Search for the cell housing the specified text and yield its [x, y] center coordinate. 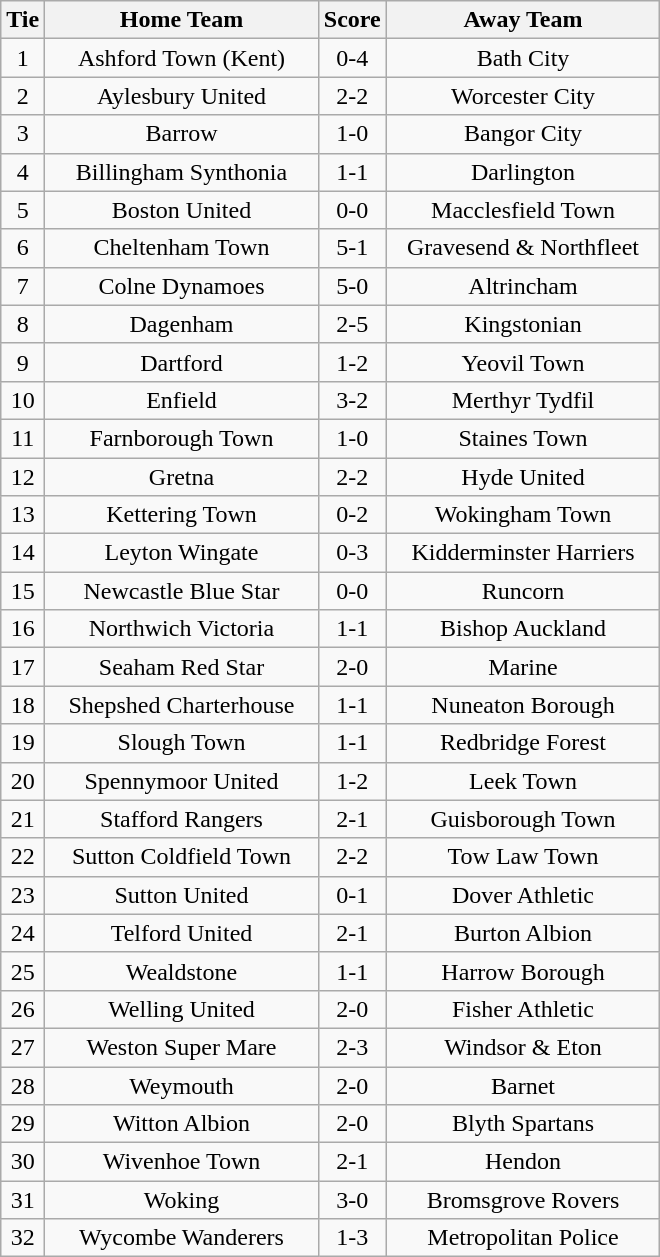
0-1 [352, 895]
3-2 [352, 400]
24 [23, 933]
Windsor & Eton [523, 1047]
Tow Law Town [523, 857]
Leyton Wingate [182, 553]
Tie [23, 20]
0-3 [352, 553]
Colne Dynamoes [182, 286]
Darlington [523, 172]
Kettering Town [182, 515]
32 [23, 1238]
Hendon [523, 1162]
22 [23, 857]
Ashford Town (Kent) [182, 58]
Welling United [182, 1009]
Bishop Auckland [523, 629]
Blyth Spartans [523, 1124]
Leek Town [523, 781]
12 [23, 477]
Fisher Athletic [523, 1009]
Merthyr Tydfil [523, 400]
1 [23, 58]
21 [23, 819]
2-3 [352, 1047]
25 [23, 971]
30 [23, 1162]
3-0 [352, 1200]
Worcester City [523, 96]
Redbridge Forest [523, 743]
Cheltenham Town [182, 248]
Aylesbury United [182, 96]
Gretna [182, 477]
Yeovil Town [523, 362]
Gravesend & Northfleet [523, 248]
Wivenhoe Town [182, 1162]
Away Team [523, 20]
13 [23, 515]
29 [23, 1124]
Northwich Victoria [182, 629]
Hyde United [523, 477]
Sutton Coldfield Town [182, 857]
Nuneaton Borough [523, 705]
Boston United [182, 210]
0-4 [352, 58]
5-1 [352, 248]
Dover Athletic [523, 895]
Kingstonian [523, 324]
Slough Town [182, 743]
Enfield [182, 400]
Marine [523, 667]
Kidderminster Harriers [523, 553]
17 [23, 667]
31 [23, 1200]
Runcorn [523, 591]
4 [23, 172]
Barrow [182, 134]
2 [23, 96]
Dartford [182, 362]
Witton Albion [182, 1124]
Wycombe Wanderers [182, 1238]
19 [23, 743]
Harrow Borough [523, 971]
Stafford Rangers [182, 819]
Guisborough Town [523, 819]
0-2 [352, 515]
2-5 [352, 324]
8 [23, 324]
Burton Albion [523, 933]
7 [23, 286]
Barnet [523, 1085]
Telford United [182, 933]
Billingham Synthonia [182, 172]
Woking [182, 1200]
3 [23, 134]
Farnborough Town [182, 438]
Macclesfield Town [523, 210]
Bromsgrove Rovers [523, 1200]
Home Team [182, 20]
Spennymoor United [182, 781]
5 [23, 210]
Newcastle Blue Star [182, 591]
15 [23, 591]
6 [23, 248]
Bangor City [523, 134]
14 [23, 553]
20 [23, 781]
5-0 [352, 286]
11 [23, 438]
Staines Town [523, 438]
18 [23, 705]
Wealdstone [182, 971]
Dagenham [182, 324]
Weston Super Mare [182, 1047]
10 [23, 400]
Metropolitan Police [523, 1238]
23 [23, 895]
Bath City [523, 58]
Wokingham Town [523, 515]
26 [23, 1009]
Altrincham [523, 286]
Shepshed Charterhouse [182, 705]
Seaham Red Star [182, 667]
27 [23, 1047]
9 [23, 362]
1-3 [352, 1238]
28 [23, 1085]
Sutton United [182, 895]
16 [23, 629]
Score [352, 20]
Weymouth [182, 1085]
